Extract the [x, y] coordinate from the center of the cell holding the provided text.  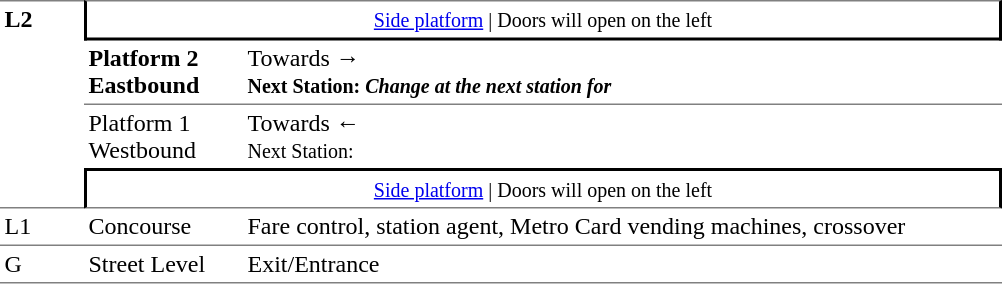
Platform 2Eastbound [164, 72]
Street Level [164, 264]
Exit/Entrance [622, 264]
Platform 1Westbound [164, 136]
L1 [42, 226]
Fare control, station agent, Metro Card vending machines, crossover [622, 226]
Concourse [164, 226]
L2 [42, 104]
Towards ← Next Station: [622, 136]
Towards → Next Station: Change at the next station for [622, 72]
G [42, 264]
